Scan for the cell matching the given text and deliver its (X, Y) coordinate at center. 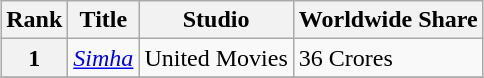
1 (34, 58)
Rank (34, 20)
Worldwide Share (388, 20)
United Movies (216, 58)
36 Crores (388, 58)
Title (104, 20)
Simha (104, 58)
Studio (216, 20)
